Determine the [X, Y] coordinate at the center of the cell enclosing the given text.  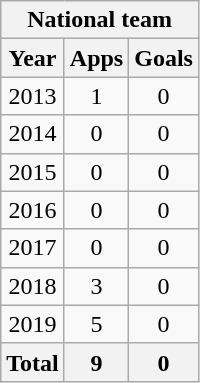
Total [33, 362]
2019 [33, 324]
3 [96, 286]
Goals [164, 58]
2016 [33, 210]
National team [100, 20]
2015 [33, 172]
9 [96, 362]
2014 [33, 134]
2013 [33, 96]
Year [33, 58]
Apps [96, 58]
1 [96, 96]
2018 [33, 286]
2017 [33, 248]
5 [96, 324]
